Find where the given text appears and provide that cell's center as [X, Y] coordinate. 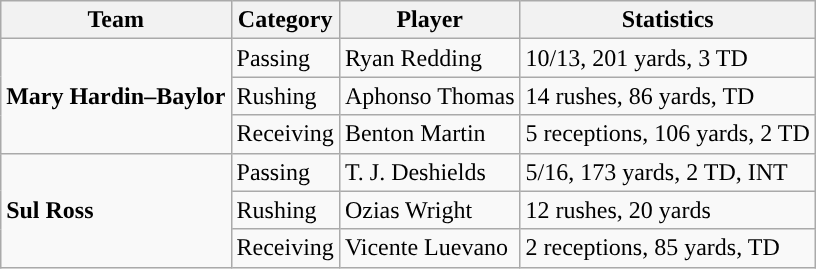
Vicente Luevano [430, 248]
2 receptions, 85 yards, TD [668, 248]
Sul Ross [116, 210]
Statistics [668, 20]
14 rushes, 86 yards, TD [668, 96]
T. J. Deshields [430, 172]
Benton Martin [430, 134]
Category [285, 20]
10/13, 201 yards, 3 TD [668, 58]
Player [430, 20]
Ozias Wright [430, 210]
Mary Hardin–Baylor [116, 96]
Aphonso Thomas [430, 96]
12 rushes, 20 yards [668, 210]
5 receptions, 106 yards, 2 TD [668, 134]
Team [116, 20]
Ryan Redding [430, 58]
5/16, 173 yards, 2 TD, INT [668, 172]
